Return [x, y] of the center of cell containing provided text 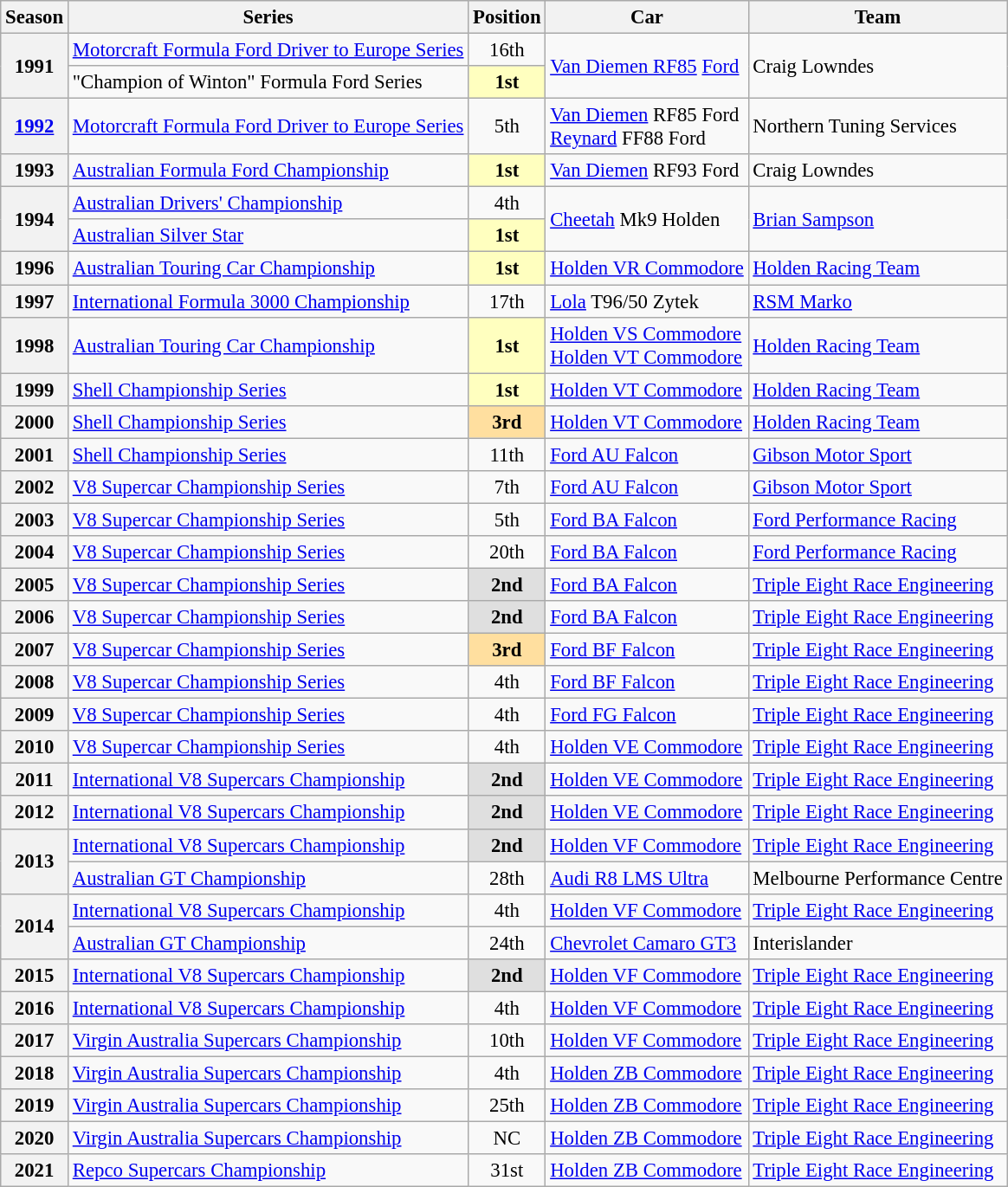
Lola T96/50 Zytek [647, 301]
Northern Tuning Services [878, 126]
Australian Formula Ford Championship [268, 171]
2017 [35, 1041]
Brian Sampson [878, 220]
Season [35, 17]
Australian Silver Star [268, 236]
2005 [35, 584]
Holden VS CommodoreHolden VT Commodore [647, 345]
Audi R8 LMS Ultra [647, 878]
Ford FG Falcon [647, 715]
2010 [35, 747]
10th [507, 1041]
1992 [35, 126]
28th [507, 878]
Series [268, 17]
Van Diemen RF93 Ford [647, 171]
NC [507, 1139]
Team [878, 17]
2003 [35, 519]
2006 [35, 617]
2001 [35, 455]
RSM Marko [878, 301]
1991 [35, 66]
2015 [35, 976]
Repco Supercars Championship [268, 1171]
1994 [35, 220]
1996 [35, 268]
2012 [35, 813]
Car [647, 17]
1998 [35, 345]
Interislander [878, 943]
24th [507, 943]
17th [507, 301]
2021 [35, 1171]
International Formula 3000 Championship [268, 301]
11th [507, 455]
"Champion of Winton" Formula Ford Series [268, 82]
Australian Drivers' Championship [268, 203]
Cheetah Mk9 Holden [647, 220]
Chevrolet Camaro GT3 [647, 943]
2013 [35, 861]
Van Diemen RF85 Ford [647, 66]
25th [507, 1106]
2002 [35, 487]
Holden VR Commodore [647, 268]
2020 [35, 1139]
20th [507, 552]
2018 [35, 1073]
2016 [35, 1008]
1997 [35, 301]
31st [507, 1171]
1999 [35, 390]
2009 [35, 715]
2000 [35, 422]
1993 [35, 171]
Melbourne Performance Centre [878, 878]
2004 [35, 552]
2019 [35, 1106]
2011 [35, 780]
7th [507, 487]
2008 [35, 682]
Van Diemen RF85 FordReynard FF88 Ford [647, 126]
2014 [35, 926]
Position [507, 17]
2007 [35, 650]
16th [507, 50]
